Provide the (x, y) coordinate of the cell's center where the given text is located.  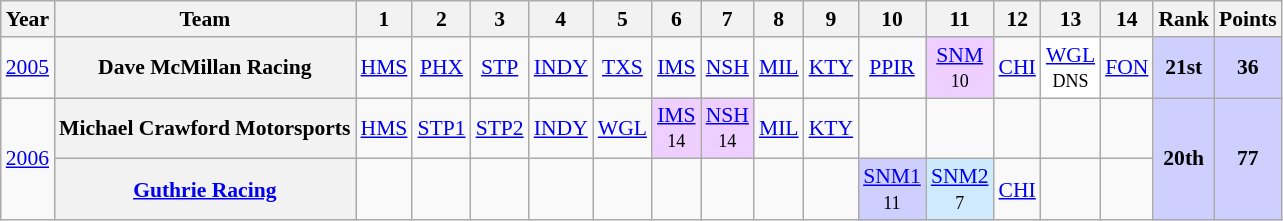
SNM27 (960, 190)
8 (779, 19)
36 (1248, 68)
WGL (622, 128)
21st (1184, 68)
1 (384, 19)
NSH (728, 68)
2 (441, 19)
6 (676, 19)
14 (1126, 19)
Team (204, 19)
9 (831, 19)
2006 (28, 159)
STP2 (500, 128)
11 (960, 19)
12 (1018, 19)
PHX (441, 68)
Michael Crawford Motorsports (204, 128)
Guthrie Racing (204, 190)
IMS (676, 68)
Rank (1184, 19)
20th (1184, 159)
Year (28, 19)
SNM111 (892, 190)
TXS (622, 68)
NSH14 (728, 128)
77 (1248, 159)
STP1 (441, 128)
7 (728, 19)
10 (892, 19)
PPIR (892, 68)
STP (500, 68)
SNM10 (960, 68)
13 (1070, 19)
3 (500, 19)
Dave McMillan Racing (204, 68)
FON (1126, 68)
2005 (28, 68)
Points (1248, 19)
IMS14 (676, 128)
5 (622, 19)
4 (561, 19)
WGLDNS (1070, 68)
